Detect which cell encompasses the target text, then output its (X, Y) center coordinate. 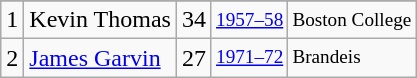
1957–58 (249, 20)
1971–72 (249, 58)
Brandeis (352, 58)
34 (194, 20)
27 (194, 58)
Kevin Thomas (100, 20)
1 (12, 20)
Boston College (352, 20)
2 (12, 58)
James Garvin (100, 58)
